From the cell containing the given text, extract its center point as [x, y] coordinate. 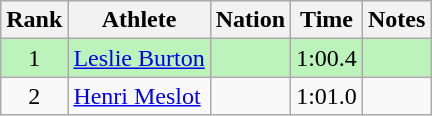
1:01.0 [327, 96]
Time [327, 20]
Henri Meslot [139, 96]
Rank [34, 20]
1:00.4 [327, 58]
Athlete [139, 20]
Leslie Burton [139, 58]
1 [34, 58]
Notes [396, 20]
Nation [250, 20]
2 [34, 96]
